Return (X, Y) of the center of cell containing provided text 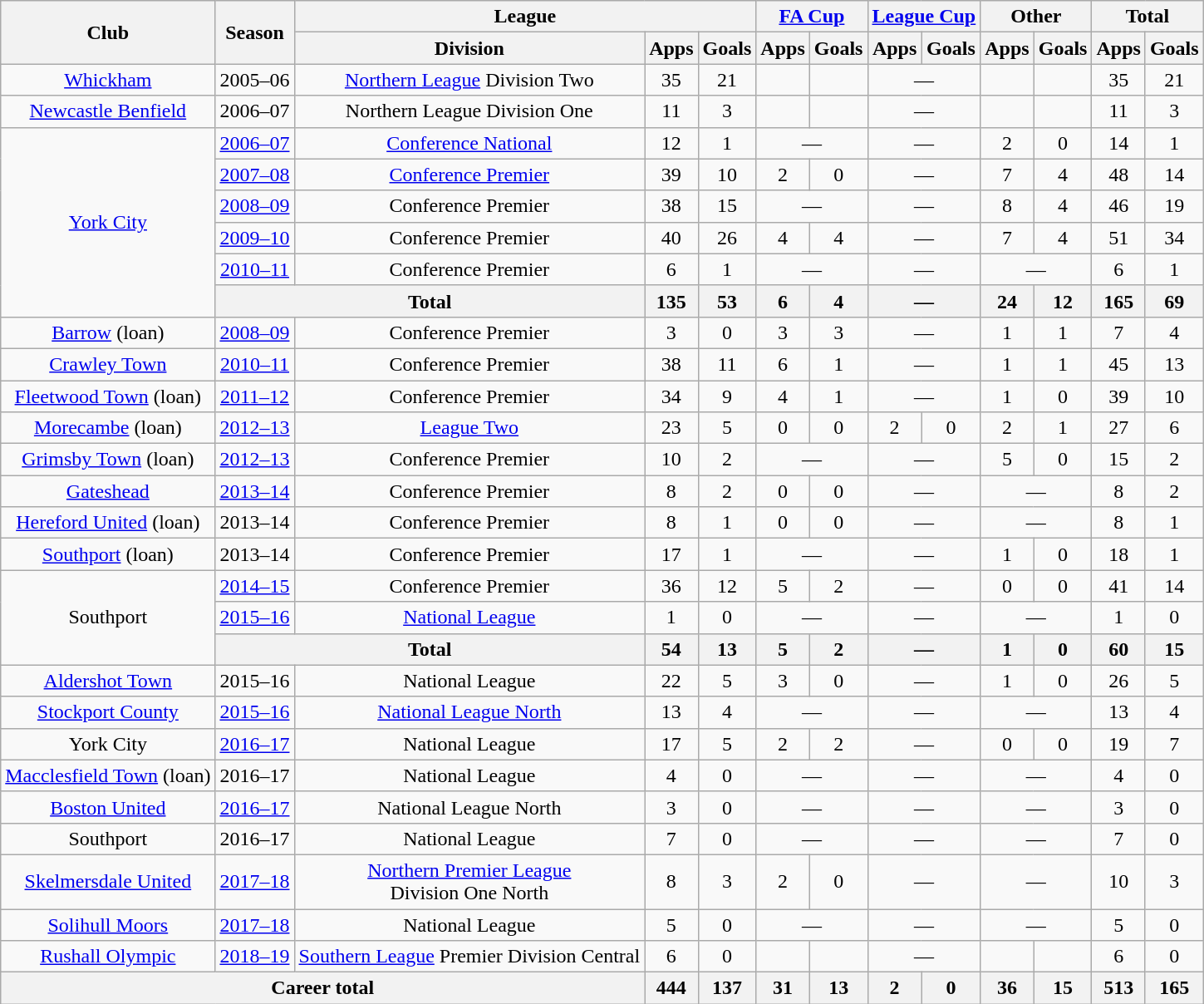
135 (671, 301)
53 (727, 301)
Newcastle Benfield (108, 111)
Stockport County (108, 712)
22 (671, 681)
31 (783, 988)
513 (1118, 988)
48 (1118, 175)
2014–15 (254, 586)
Macclesfield Town (loan) (108, 775)
444 (671, 988)
Grimsby Town (loan) (108, 460)
24 (1007, 301)
Rushall Olympic (108, 957)
137 (727, 988)
League Two (469, 428)
2005–06 (254, 80)
Solihull Moors (108, 925)
46 (1118, 206)
Fleetwood Town (loan) (108, 396)
Boston United (108, 807)
Gateshead (108, 491)
Career total (322, 988)
Hereford United (loan) (108, 523)
54 (671, 649)
Club (108, 32)
Season (254, 32)
Morecambe (loan) (108, 428)
Skelmersdale United (108, 881)
2009–10 (254, 238)
45 (1118, 364)
2018–19 (254, 957)
Whickham (108, 80)
Southern League Premier Division Central (469, 957)
Other (1036, 17)
2011–12 (254, 396)
51 (1118, 238)
69 (1174, 301)
40 (671, 238)
Barrow (loan) (108, 332)
FA Cup (812, 17)
League (525, 17)
2007–08 (254, 175)
Division (469, 48)
Southport (loan) (108, 554)
23 (671, 428)
Crawley Town (108, 364)
Conference National (469, 143)
League Cup (924, 17)
18 (1118, 554)
41 (1118, 586)
9 (727, 396)
Northern League Division One (469, 111)
27 (1118, 428)
60 (1118, 649)
Aldershot Town (108, 681)
Northern Premier LeagueDivision One North (469, 881)
Northern League Division Two (469, 80)
